Capture the cell that displays the provided text and extract its [x, y] central coordinate. 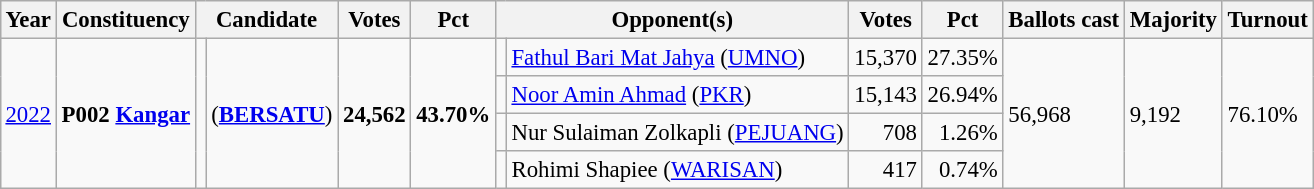
56,968 [1064, 113]
Opponent(s) [672, 20]
Year [28, 20]
Noor Amin Ahmad (PKR) [678, 95]
Constituency [126, 20]
Majority [1173, 20]
15,143 [886, 95]
Nur Sulaiman Zolkapli (PEJUANG) [678, 133]
26.94% [962, 95]
0.74% [962, 170]
43.70% [454, 113]
Turnout [1268, 20]
24,562 [374, 113]
708 [886, 133]
Rohimi Shapiee (WARISAN) [678, 170]
P002 Kangar [126, 113]
(BERSATU) [272, 113]
76.10% [1268, 113]
15,370 [886, 57]
Ballots cast [1064, 20]
417 [886, 170]
Candidate [266, 20]
1.26% [962, 133]
9,192 [1173, 113]
Fathul Bari Mat Jahya (UMNO) [678, 57]
27.35% [962, 57]
2022 [28, 113]
